For the text-containing cell, return its midpoint in [x, y] coordinate format. 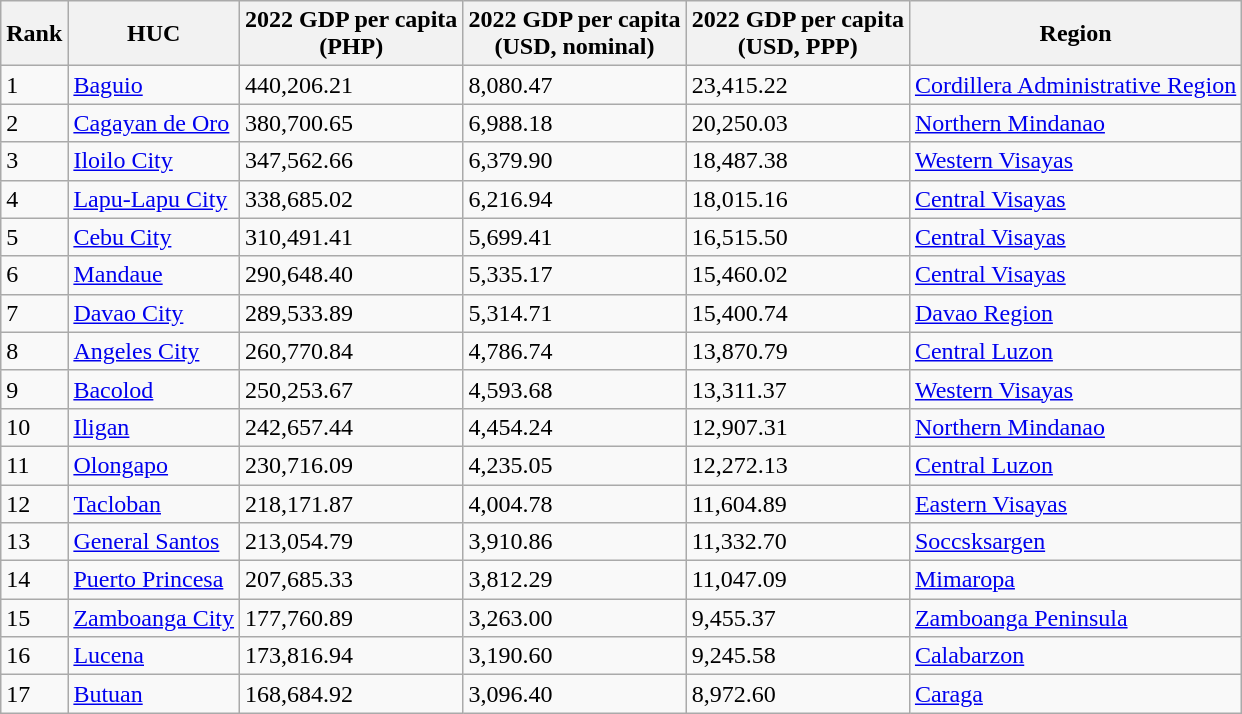
15,400.74 [798, 313]
177,760.89 [352, 618]
310,491.41 [352, 237]
10 [34, 427]
3 [34, 161]
380,700.65 [352, 123]
230,716.09 [352, 465]
4,454.24 [574, 427]
20,250.03 [798, 123]
6,988.18 [574, 123]
Region [1075, 34]
Cebu City [154, 237]
Iligan [154, 427]
Davao City [154, 313]
6,379.90 [574, 161]
13,311.37 [798, 389]
Zamboanga City [154, 618]
9,455.37 [798, 618]
18,487.38 [798, 161]
289,533.89 [352, 313]
218,171.87 [352, 503]
Olongapo [154, 465]
2022 GDP per capita(PHP) [352, 34]
Eastern Visayas [1075, 503]
12 [34, 503]
8,972.60 [798, 694]
General Santos [154, 542]
5,335.17 [574, 275]
2022 GDP per capita(USD, PPP) [798, 34]
2022 GDP per capita(USD, nominal) [574, 34]
12,272.13 [798, 465]
HUC [154, 34]
4,004.78 [574, 503]
11,047.09 [798, 580]
3,096.40 [574, 694]
18,015.16 [798, 199]
338,685.02 [352, 199]
Zamboanga Peninsula [1075, 618]
8,080.47 [574, 85]
Mandaue [154, 275]
Bacolod [154, 389]
1 [34, 85]
250,253.67 [352, 389]
2 [34, 123]
13,870.79 [798, 351]
Lapu-Lapu City [154, 199]
4,235.05 [574, 465]
7 [34, 313]
207,685.33 [352, 580]
Angeles City [154, 351]
5,314.71 [574, 313]
Baguio [154, 85]
12,907.31 [798, 427]
11,604.89 [798, 503]
14 [34, 580]
4,786.74 [574, 351]
Caraga [1075, 694]
13 [34, 542]
8 [34, 351]
15 [34, 618]
6 [34, 275]
Davao Region [1075, 313]
3,812.29 [574, 580]
Cagayan de Oro [154, 123]
Lucena [154, 656]
242,657.44 [352, 427]
16,515.50 [798, 237]
Tacloban [154, 503]
17 [34, 694]
3,910.86 [574, 542]
4,593.68 [574, 389]
15,460.02 [798, 275]
11,332.70 [798, 542]
Calabarzon [1075, 656]
9 [34, 389]
3,263.00 [574, 618]
3,190.60 [574, 656]
Soccsksargen [1075, 542]
5,699.41 [574, 237]
Mimaropa [1075, 580]
173,816.94 [352, 656]
16 [34, 656]
11 [34, 465]
9,245.58 [798, 656]
347,562.66 [352, 161]
168,684.92 [352, 694]
440,206.21 [352, 85]
260,770.84 [352, 351]
4 [34, 199]
Butuan [154, 694]
Puerto Princesa [154, 580]
290,648.40 [352, 275]
6,216.94 [574, 199]
Iloilo City [154, 161]
23,415.22 [798, 85]
213,054.79 [352, 542]
5 [34, 237]
Cordillera Administrative Region [1075, 85]
Rank [34, 34]
